Return [x, y] of the center of cell containing provided text 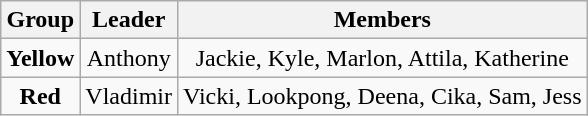
Red [40, 96]
Members [383, 20]
Vicki, Lookpong, Deena, Cika, Sam, Jess [383, 96]
Vladimir [129, 96]
Leader [129, 20]
Yellow [40, 58]
Jackie, Kyle, Marlon, Attila, Katherine [383, 58]
Anthony [129, 58]
Group [40, 20]
